Locate the cell with the specified text and output its (X, Y) center coordinate. 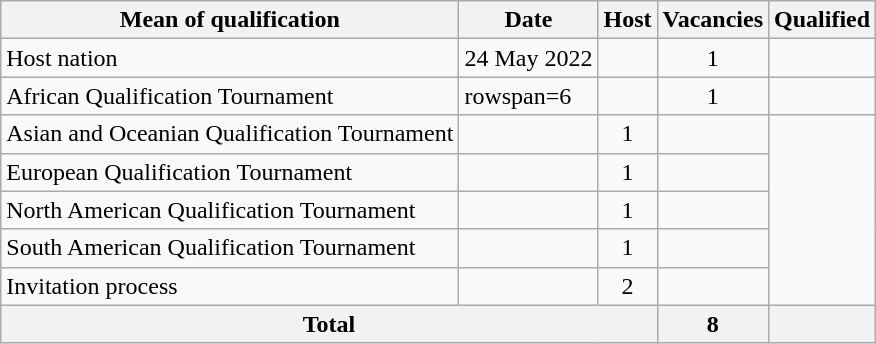
24 May 2022 (528, 58)
Mean of qualification (230, 20)
Total (329, 324)
rowspan=6 (528, 96)
Host nation (230, 58)
South American Qualification Tournament (230, 248)
8 (713, 324)
North American Qualification Tournament (230, 210)
African Qualification Tournament (230, 96)
Date (528, 20)
Asian and Oceanian Qualification Tournament (230, 134)
European Qualification Tournament (230, 172)
Qualified (822, 20)
Invitation process (230, 286)
2 (628, 286)
Vacancies (713, 20)
Host (628, 20)
